Determine the [X, Y] coordinate at the center of the cell enclosing the given text.  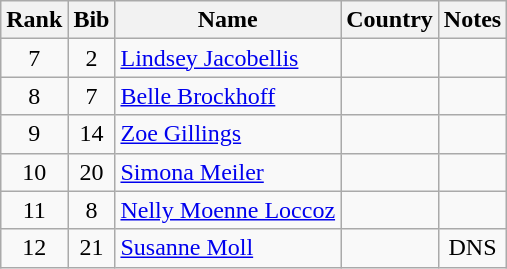
14 [92, 134]
Rank [34, 20]
21 [92, 248]
10 [34, 172]
20 [92, 172]
Bib [92, 20]
Lindsey Jacobellis [228, 58]
11 [34, 210]
Simona Meiler [228, 172]
9 [34, 134]
Zoe Gillings [228, 134]
DNS [472, 248]
2 [92, 58]
Country [390, 20]
Name [228, 20]
12 [34, 248]
Notes [472, 20]
Nelly Moenne Loccoz [228, 210]
Susanne Moll [228, 248]
Belle Brockhoff [228, 96]
